For the text-containing cell, return its midpoint in (x, y) coordinate format. 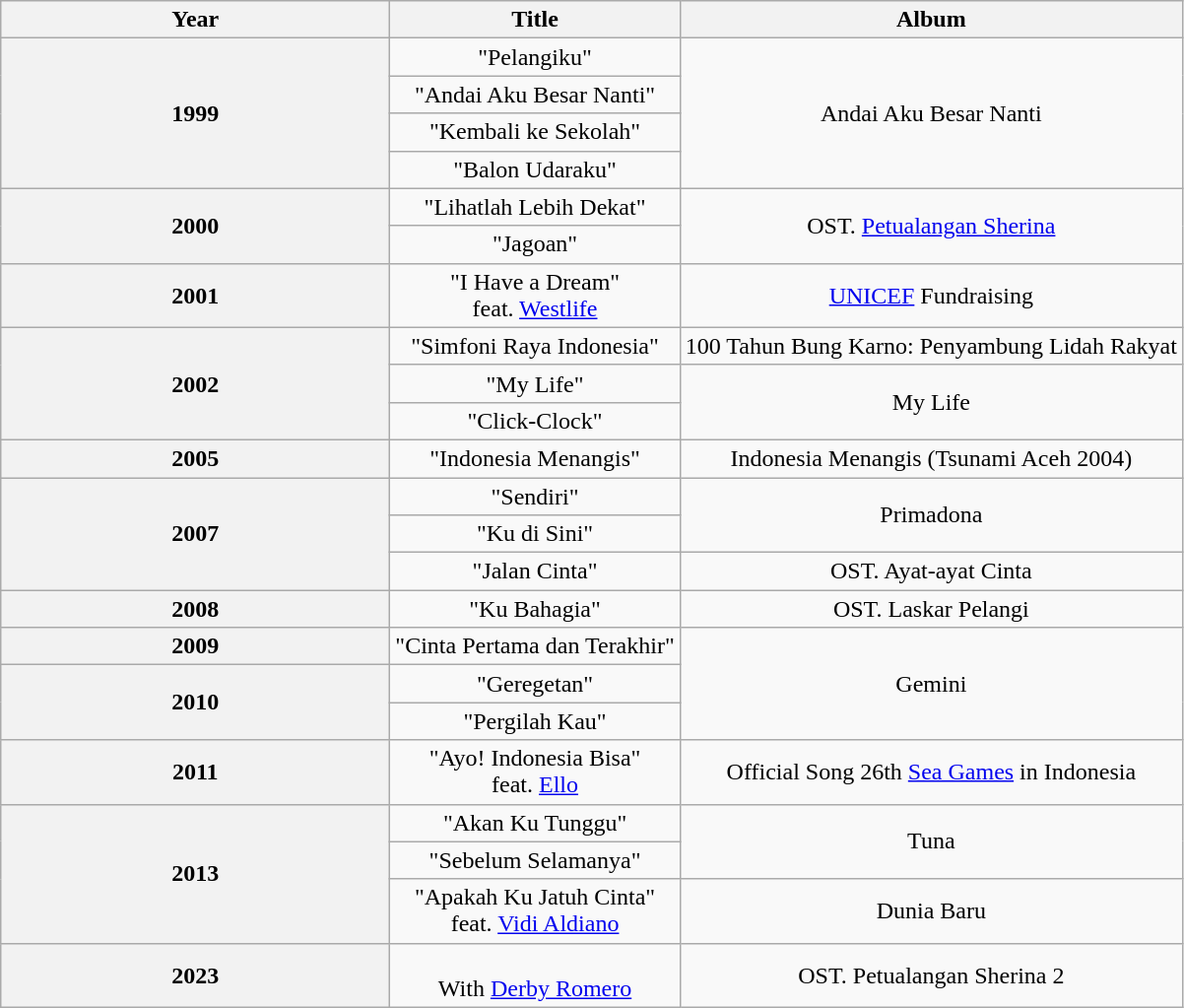
"Ayo! Indonesia Bisa"feat. Ello (535, 773)
Dunia Baru (931, 910)
2009 (195, 646)
OST. Ayat-ayat Cinta (931, 571)
"Ku di Sini" (535, 534)
"Kembali ke Sekolah" (535, 132)
"Sebelum Selamanya" (535, 860)
OST. Laskar Pelangi (931, 609)
"My Life" (535, 383)
1999 (195, 113)
"Simfoni Raya Indonesia" (535, 346)
"Jalan Cinta" (535, 571)
UNICEF Fundraising (931, 296)
2008 (195, 609)
Official Song 26th Sea Games in Indonesia (931, 773)
"Andai Aku Besar Nanti" (535, 95)
"Indonesia Menangis" (535, 458)
"Apakah Ku Jatuh Cinta"feat. Vidi Aldiano (535, 910)
Gemini (931, 684)
"Click-Clock" (535, 421)
"Jagoan" (535, 244)
"Ku Bahagia" (535, 609)
Year (195, 20)
"Pergilah Kau" (535, 721)
2001 (195, 296)
"Akan Ku Tunggu" (535, 823)
"Lihatlah Lebih Dekat" (535, 207)
2013 (195, 873)
2011 (195, 773)
OST. Petualangan Sherina (931, 226)
2005 (195, 458)
100 Tahun Bung Karno: Penyambung Lidah Rakyat (931, 346)
2023 (195, 975)
"I Have a Dream"feat. Westlife (535, 296)
Primadona (931, 514)
Indonesia Menangis (Tsunami Aceh 2004) (931, 458)
Title (535, 20)
"Geregetan" (535, 684)
2002 (195, 383)
"Pelangiku" (535, 57)
"Cinta Pertama dan Terakhir" (535, 646)
With Derby Romero (535, 975)
My Life (931, 402)
2010 (195, 703)
"Sendiri" (535, 496)
Album (931, 20)
"Balon Udaraku" (535, 169)
OST. Petualangan Sherina 2 (931, 975)
2007 (195, 533)
Tuna (931, 841)
2000 (195, 226)
Andai Aku Besar Nanti (931, 113)
